Scan for the cell matching the given text and deliver its [X, Y] coordinate at center. 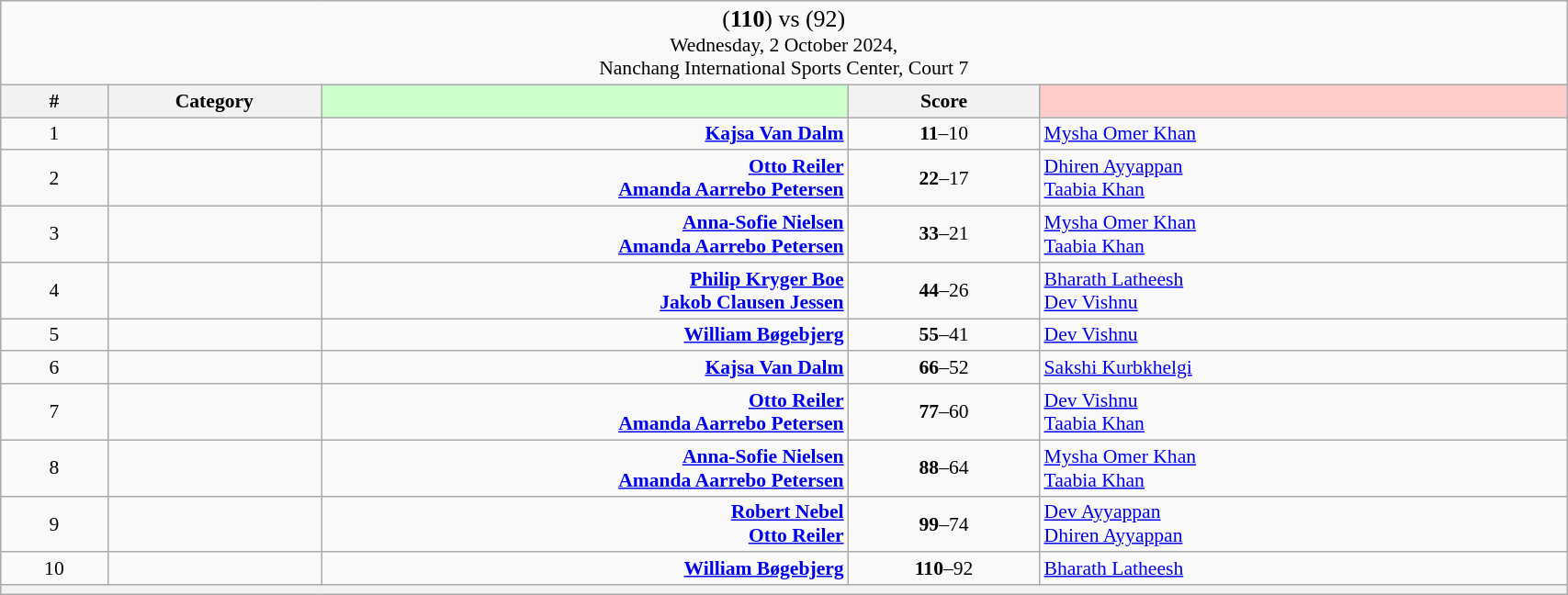
33–21 [944, 235]
7 [54, 411]
11–10 [944, 134]
Category [215, 101]
Robert Nebel Otto Reiler [585, 523]
# [54, 101]
110–92 [944, 569]
Sakshi Kurbkhelgi [1303, 368]
Bharath Latheesh Dev Vishnu [1303, 290]
66–52 [944, 368]
99–74 [944, 523]
9 [54, 523]
Score [944, 101]
55–41 [944, 335]
10 [54, 569]
44–26 [944, 290]
6 [54, 368]
Bharath Latheesh [1303, 569]
5 [54, 335]
2 [54, 178]
88–64 [944, 468]
22–17 [944, 178]
4 [54, 290]
1 [54, 134]
Dev Vishnu Taabia Khan [1303, 411]
Dhiren Ayyappan Taabia Khan [1303, 178]
(110) vs (92)Wednesday, 2 October 2024, Nanchang International Sports Center, Court 7 [784, 42]
Philip Kryger Boe Jakob Clausen Jessen [585, 290]
8 [54, 468]
3 [54, 235]
Dev Vishnu [1303, 335]
77–60 [944, 411]
Dev Ayyappan Dhiren Ayyappan [1303, 523]
Mysha Omer Khan [1303, 134]
